From the cell containing the given text, extract its center point as (x, y) coordinate. 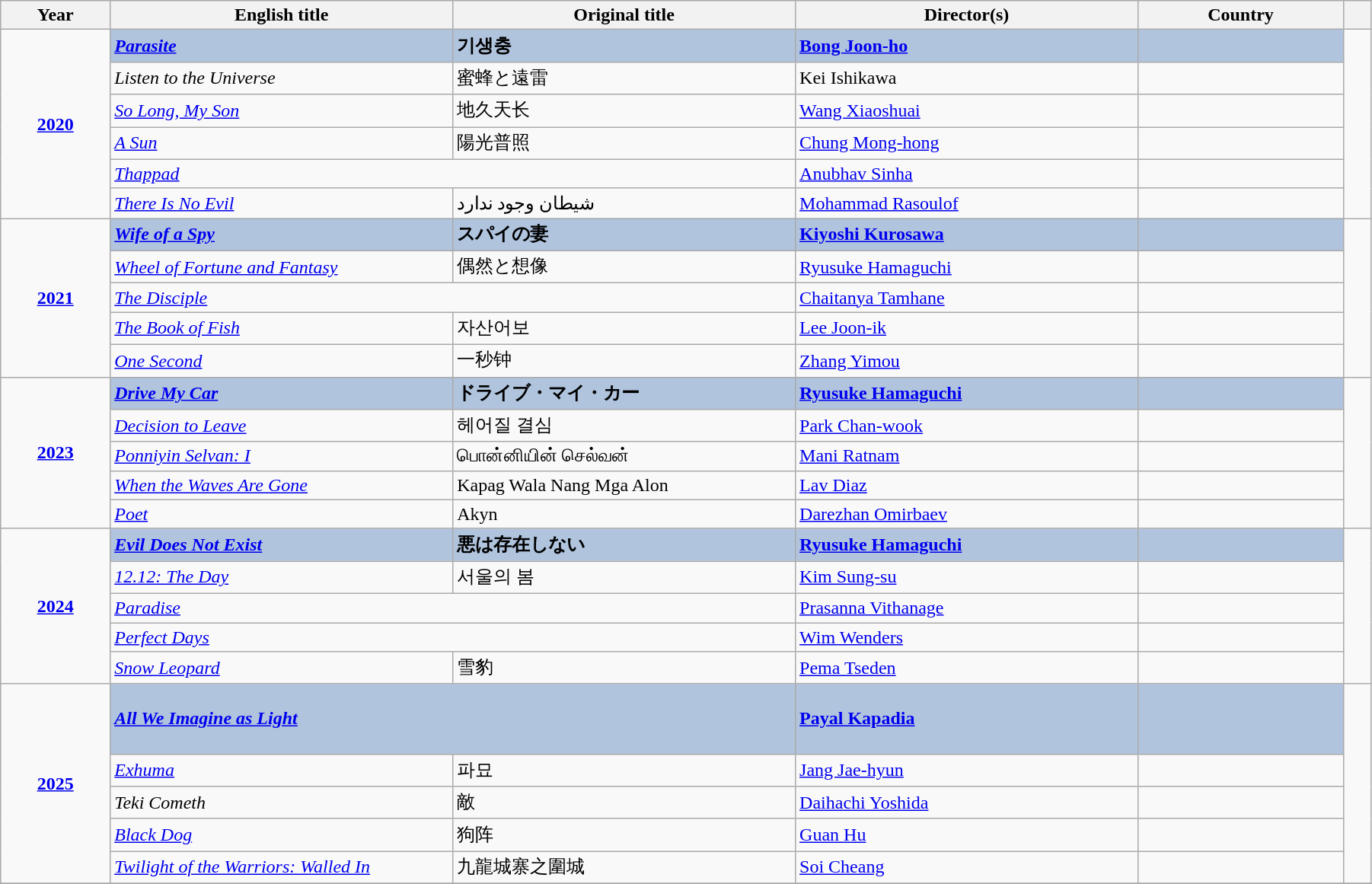
Kim Sung-su (967, 577)
Paradise (453, 608)
一秒钟 (624, 361)
헤어질 결심 (624, 426)
All We Imagine as Light (453, 719)
2020 (56, 124)
English title (282, 15)
蜜蜂と遠雷 (624, 78)
陽光普照 (624, 143)
파묘 (624, 771)
서울의 봄 (624, 577)
Mohammad Rasoulof (967, 203)
ドライブ・マイ・カー (624, 393)
Zhang Yimou (967, 361)
Wheel of Fortune and Fantasy (282, 266)
Anubhav Sinha (967, 174)
Ponniyin Selvan: I (282, 456)
2023 (56, 452)
One Second (282, 361)
Exhuma (282, 771)
Lee Joon-ik (967, 329)
Kei Ishikawa (967, 78)
Year (56, 15)
기생충 (624, 46)
Darezhan Omirbaev (967, 514)
The Disciple (453, 298)
شیطان وجود ندارد (624, 203)
Daihachi Yoshida (967, 803)
敵 (624, 803)
When the Waves Are Gone (282, 485)
Twilight of the Warriors: Walled In (282, 868)
Pema Tseden (967, 669)
The Book of Fish (282, 329)
Perfect Days (453, 637)
偶然と想像 (624, 266)
雪豹 (624, 669)
Evil Does Not Exist (282, 545)
Chaitanya Tamhane (967, 298)
Kapag Wala Nang Mga Alon (624, 485)
Park Chan-wook (967, 426)
2021 (56, 298)
12.12: The Day (282, 577)
2025 (56, 783)
九龍城寨之圍城 (624, 868)
Kiyoshi Kurosawa (967, 235)
狗阵 (624, 835)
Snow Leopard (282, 669)
Director(s) (967, 15)
A Sun (282, 143)
地久天长 (624, 111)
자산어보 (624, 329)
Lav Diaz (967, 485)
Payal Kapadia (967, 719)
悪は存在しない (624, 545)
Black Dog (282, 835)
Parasite (282, 46)
Bong Joon-ho (967, 46)
Teki Cometh (282, 803)
Wim Wenders (967, 637)
Prasanna Vithanage (967, 608)
Drive My Car (282, 393)
There Is No Evil (282, 203)
Guan Hu (967, 835)
Mani Ratnam (967, 456)
Jang Jae-hyun (967, 771)
Original title (624, 15)
So Long, My Son (282, 111)
Country (1240, 15)
Poet (282, 514)
Wang Xiaoshuai (967, 111)
Listen to the Universe (282, 78)
Wife of a Spy (282, 235)
Soi Cheang (967, 868)
2024 (56, 606)
スパイの妻 (624, 235)
Thappad (453, 174)
Chung Mong-hong (967, 143)
Akyn (624, 514)
Decision to Leave (282, 426)
பொன்னியின் செல்வன் (624, 456)
